Find where the given text appears and provide that cell's center as [x, y] coordinate. 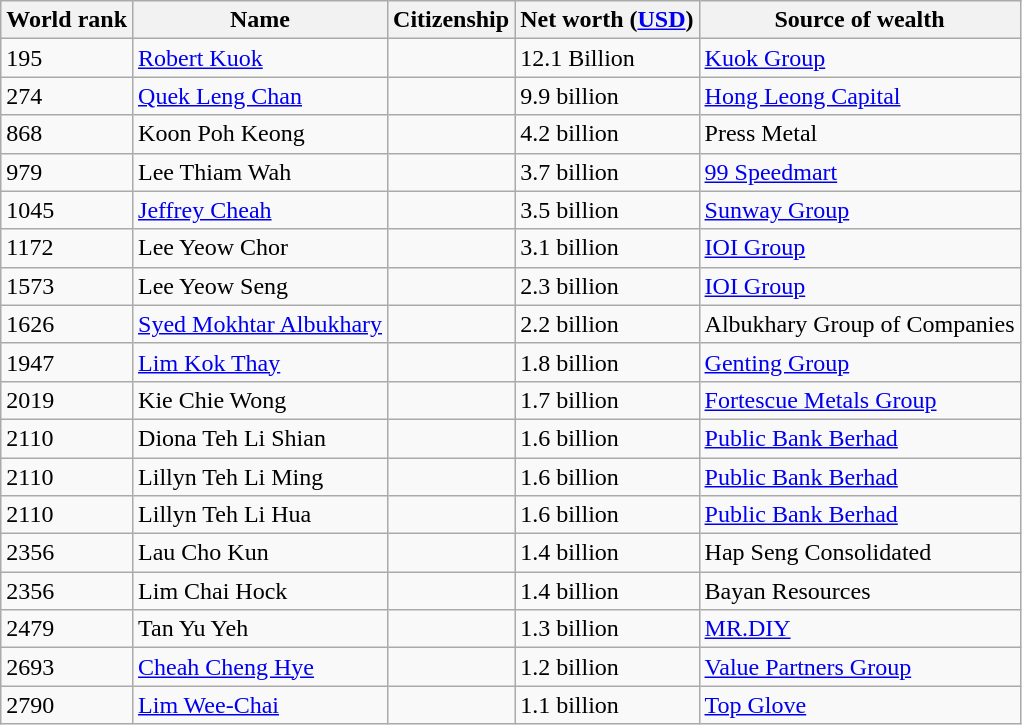
Jeffrey Cheah [260, 210]
2.2 billion [607, 324]
Lee Yeow Seng [260, 286]
Fortescue Metals Group [860, 400]
Name [260, 20]
2019 [67, 400]
9.9 billion [607, 96]
Lim Chai Hock [260, 591]
Net worth (USD) [607, 20]
Syed Mokhtar Albukhary [260, 324]
Top Glove [860, 705]
1.3 billion [607, 629]
2.3 billion [607, 286]
12.1 Billion [607, 58]
1.2 billion [607, 667]
MR.DIY [860, 629]
World rank [67, 20]
Diona Teh Li Shian [260, 438]
2479 [67, 629]
Koon Poh Keong [260, 134]
Kie Chie Wong [260, 400]
Value Partners Group [860, 667]
1.1 billion [607, 705]
195 [67, 58]
3.5 billion [607, 210]
99 Speedmart [860, 172]
Lim Wee-Chai [260, 705]
2693 [67, 667]
Albukhary Group of Companies [860, 324]
Sunway Group [860, 210]
868 [67, 134]
1626 [67, 324]
1172 [67, 248]
2790 [67, 705]
Kuok Group [860, 58]
Cheah Cheng Hye [260, 667]
1045 [67, 210]
Lillyn Teh Li Hua [260, 515]
Lee Yeow Chor [260, 248]
Hong Leong Capital [860, 96]
Lee Thiam Wah [260, 172]
274 [67, 96]
Lillyn Teh Li Ming [260, 477]
Genting Group [860, 362]
Quek Leng Chan [260, 96]
1947 [67, 362]
Citizenship [452, 20]
1.7 billion [607, 400]
Hap Seng Consolidated [860, 553]
979 [67, 172]
Lau Cho Kun [260, 553]
Press Metal [860, 134]
4.2 billion [607, 134]
Lim Kok Thay [260, 362]
3.7 billion [607, 172]
1573 [67, 286]
3.1 billion [607, 248]
Robert Kuok [260, 58]
Bayan Resources [860, 591]
Tan Yu Yeh [260, 629]
Source of wealth [860, 20]
1.8 billion [607, 362]
